Locate the cell with the specified text and output its [x, y] center coordinate. 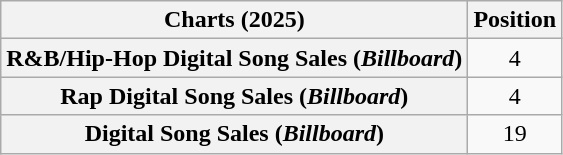
Rap Digital Song Sales (Billboard) [234, 96]
Charts (2025) [234, 20]
Digital Song Sales (Billboard) [234, 134]
19 [515, 134]
Position [515, 20]
R&B/Hip-Hop Digital Song Sales (Billboard) [234, 58]
